For the text-containing cell, return its midpoint in (x, y) coordinate format. 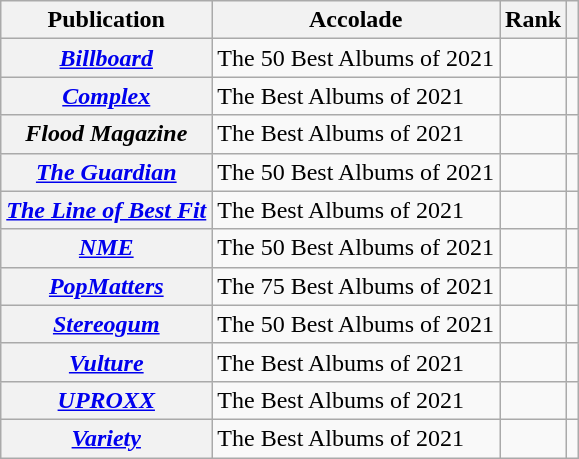
Flood Magazine (106, 134)
Vulture (106, 362)
Stereogum (106, 324)
Accolade (356, 20)
Publication (106, 20)
UPROXX (106, 400)
Rank (534, 20)
The Guardian (106, 172)
PopMatters (106, 286)
Billboard (106, 58)
Complex (106, 96)
NME (106, 248)
The Line of Best Fit (106, 210)
The 75 Best Albums of 2021 (356, 286)
Variety (106, 438)
